Provide the (X, Y) coordinate of the cell's center where the given text is located.  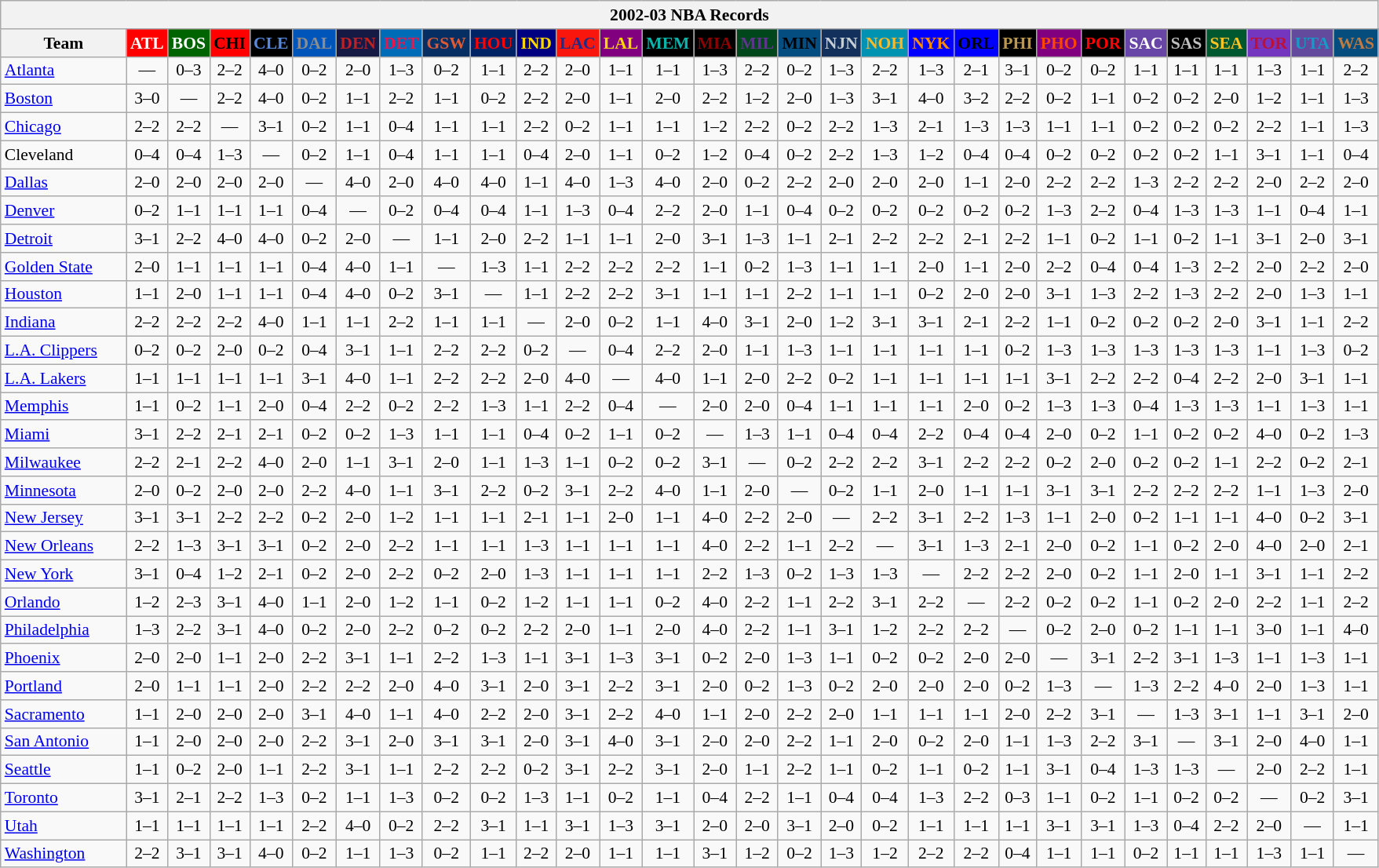
UTA (1312, 43)
LAC (578, 43)
BOS (188, 43)
NYK (931, 43)
MIN (799, 43)
Miami (64, 435)
Team (64, 43)
MIL (757, 43)
L.A. Clippers (64, 351)
Phoenix (64, 658)
PHI (1017, 43)
Orlando (64, 602)
DET (402, 43)
Houston (64, 294)
Cleveland (64, 155)
Denver (64, 211)
PHO (1060, 43)
2002-03 NBA Records (689, 15)
Seattle (64, 770)
Philadelphia (64, 630)
Golden State (64, 267)
IND (536, 43)
Washington (64, 854)
DEN (358, 43)
Boston (64, 99)
Atlanta (64, 71)
POR (1104, 43)
CLE (272, 43)
2–3 (188, 602)
MEM (667, 43)
CHI (229, 43)
Utah (64, 826)
SAS (1187, 43)
MIA (715, 43)
Toronto (64, 798)
New Jersey (64, 518)
New Orleans (64, 546)
Detroit (64, 239)
TOR (1270, 43)
NOH (885, 43)
SAC (1146, 43)
Chicago (64, 127)
LAL (622, 43)
3–2 (976, 99)
SEA (1226, 43)
WAS (1356, 43)
Sacramento (64, 714)
New York (64, 574)
ORL (976, 43)
San Antonio (64, 742)
HOU (493, 43)
Memphis (64, 407)
Minnesota (64, 491)
Dallas (64, 183)
Portland (64, 686)
NJN (841, 43)
DAL (315, 43)
Indiana (64, 323)
L.A. Lakers (64, 378)
ATL (148, 43)
Milwaukee (64, 462)
GSW (446, 43)
